For the text-containing cell, return its midpoint in [X, Y] coordinate format. 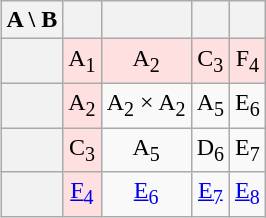
A1 [82, 61]
E8 [248, 194]
A \ B [32, 20]
A2 × A2 [146, 105]
D6 [210, 150]
